Return (x, y) of the center of cell containing provided text 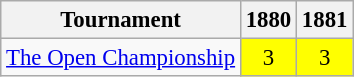
The Open Championship (121, 58)
1880 (268, 20)
1881 (325, 20)
Tournament (121, 20)
